Locate the cell with the specified text and output its [x, y] center coordinate. 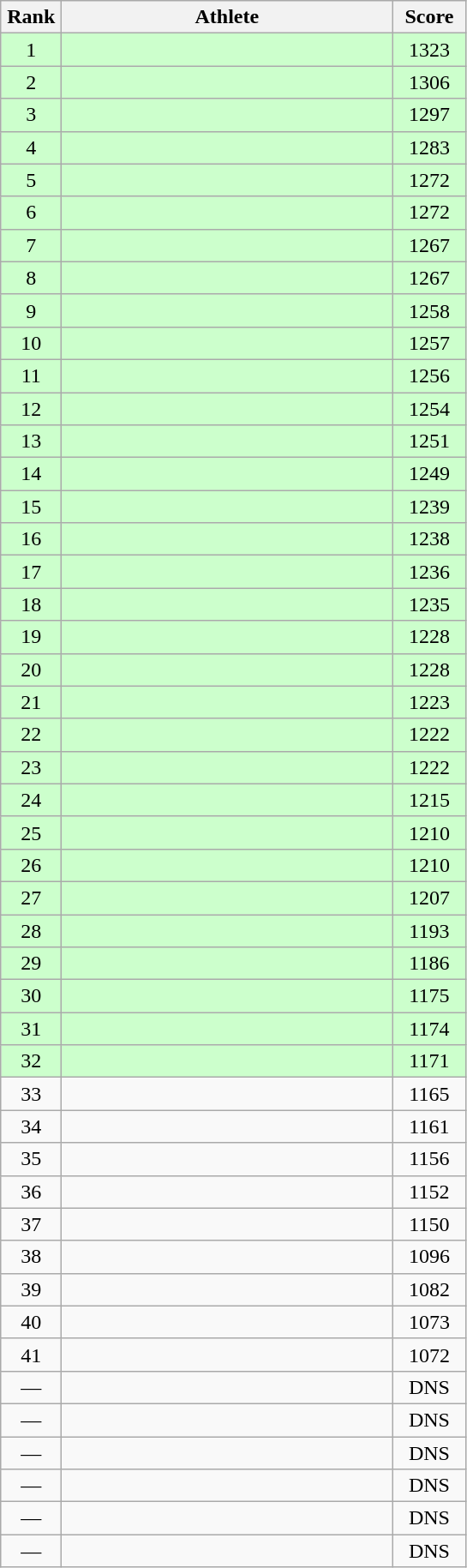
3 [31, 115]
1165 [429, 1094]
Athlete [227, 17]
1236 [429, 572]
20 [31, 670]
1238 [429, 539]
1161 [429, 1126]
1283 [429, 147]
38 [31, 1257]
1256 [429, 375]
40 [31, 1322]
1297 [429, 115]
31 [31, 1029]
1251 [429, 442]
1306 [429, 82]
1082 [429, 1289]
1254 [429, 409]
1096 [429, 1257]
1223 [429, 702]
11 [31, 375]
36 [31, 1192]
1072 [429, 1355]
2 [31, 82]
4 [31, 147]
Score [429, 17]
35 [31, 1159]
27 [31, 898]
1257 [429, 343]
1 [31, 50]
37 [31, 1224]
16 [31, 539]
5 [31, 180]
34 [31, 1126]
13 [31, 442]
32 [31, 1061]
1150 [429, 1224]
23 [31, 767]
21 [31, 702]
1249 [429, 474]
1174 [429, 1029]
26 [31, 865]
Rank [31, 17]
1258 [429, 310]
1152 [429, 1192]
12 [31, 409]
15 [31, 507]
1073 [429, 1322]
10 [31, 343]
22 [31, 735]
33 [31, 1094]
25 [31, 832]
18 [31, 604]
1156 [429, 1159]
28 [31, 930]
7 [31, 245]
6 [31, 213]
41 [31, 1355]
19 [31, 637]
1193 [429, 930]
39 [31, 1289]
1239 [429, 507]
1207 [429, 898]
1186 [429, 964]
24 [31, 800]
1235 [429, 604]
1323 [429, 50]
17 [31, 572]
14 [31, 474]
1175 [429, 996]
9 [31, 310]
29 [31, 964]
8 [31, 278]
1215 [429, 800]
30 [31, 996]
1171 [429, 1061]
